Return the [X, Y] coordinate for the center point of the cell that contains the specified text.  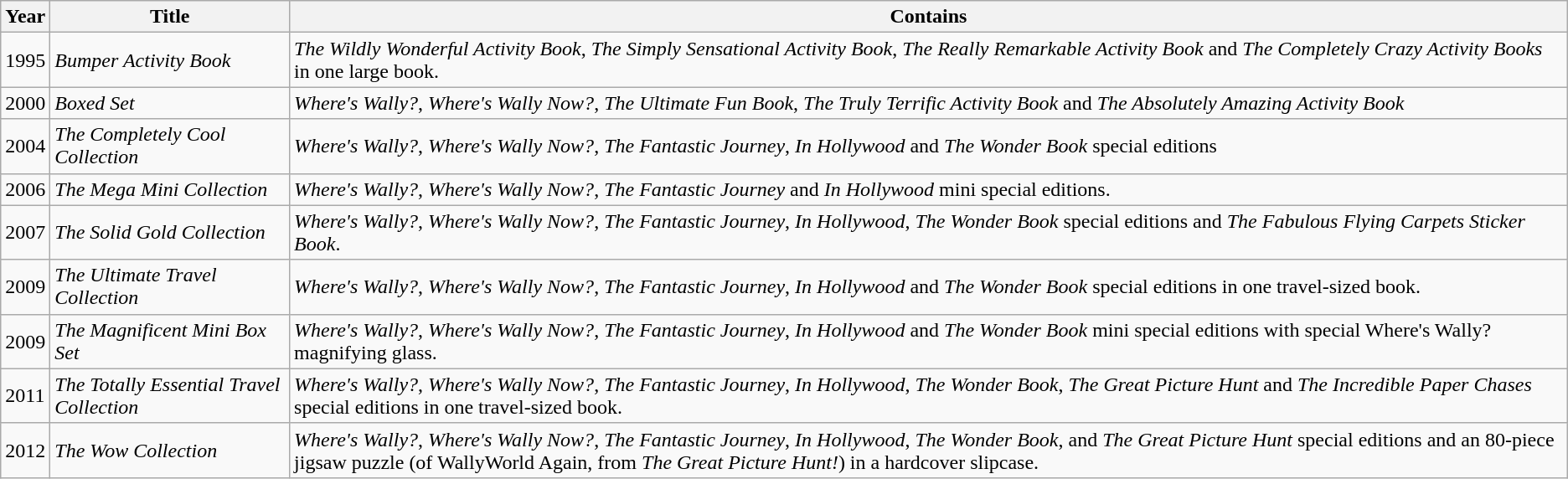
Where's Wally?, Where's Wally Now?, The Ultimate Fun Book, The Truly Terrific Activity Book and The Absolutely Amazing Activity Book [929, 103]
The Ultimate Travel Collection [170, 286]
2012 [25, 451]
2004 [25, 146]
Where's Wally?, Where's Wally Now?, The Fantastic Journey, In Hollywood and The Wonder Book special editions [929, 146]
2007 [25, 233]
Year [25, 17]
Contains [929, 17]
The Magnificent Mini Box Set [170, 342]
The Wow Collection [170, 451]
The Mega Mini Collection [170, 189]
2006 [25, 189]
2011 [25, 395]
2000 [25, 103]
The Completely Cool Collection [170, 146]
Where's Wally?, Where's Wally Now?, The Fantastic Journey, In Hollywood and The Wonder Book special editions in one travel-sized book. [929, 286]
Title [170, 17]
Boxed Set [170, 103]
1995 [25, 60]
The Solid Gold Collection [170, 233]
The Totally Essential Travel Collection [170, 395]
Bumper Activity Book [170, 60]
Where's Wally?, Where's Wally Now?, The Fantastic Journey and In Hollywood mini special editions. [929, 189]
